Return the [X, Y] coordinate for the center point of the cell that contains the specified text.  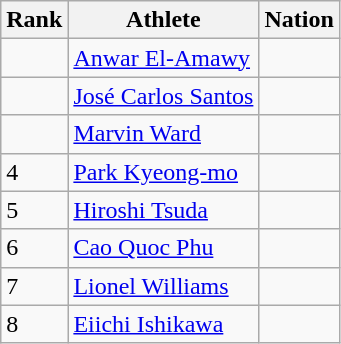
Athlete [164, 20]
Eiichi Ishikawa [164, 324]
Anwar El-Amawy [164, 58]
7 [34, 286]
5 [34, 210]
8 [34, 324]
Lionel Williams [164, 286]
Hiroshi Tsuda [164, 210]
Nation [299, 20]
4 [34, 172]
Rank [34, 20]
6 [34, 248]
Cao Quoc Phu [164, 248]
José Carlos Santos [164, 96]
Park Kyeong-mo [164, 172]
Marvin Ward [164, 134]
